Identify which cell holds the provided text, then report its (x, y) central coordinate. 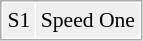
S1 (19, 20)
Speed One (88, 20)
